Return the (x, y) coordinate for the center point of the cell that contains the specified text.  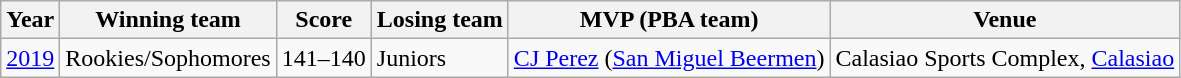
2019 (30, 58)
Venue (1005, 20)
Calasiao Sports Complex, Calasiao (1005, 58)
Year (30, 20)
141–140 (324, 58)
Juniors (440, 58)
MVP (PBA team) (669, 20)
CJ Perez (San Miguel Beermen) (669, 58)
Rookies/Sophomores (168, 58)
Winning team (168, 20)
Score (324, 20)
Losing team (440, 20)
